Provide the (X, Y) coordinate of the cell's center where the given text is located.  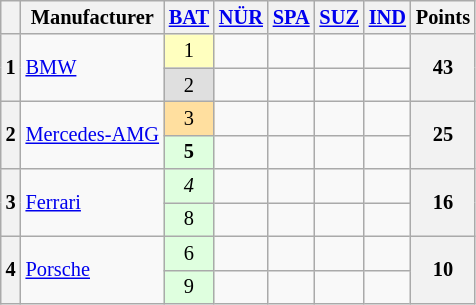
25 (443, 134)
Mercedes-AMG (92, 134)
9 (189, 287)
5 (189, 152)
IND (388, 17)
43 (443, 68)
8 (189, 219)
6 (189, 253)
SPA (292, 17)
BAT (189, 17)
10 (443, 270)
Manufacturer (92, 17)
Porsche (92, 270)
SUZ (338, 17)
Points (443, 17)
NÜR (241, 17)
BMW (92, 68)
16 (443, 202)
Ferrari (92, 202)
